Detect which cell encompasses the target text, then output its [x, y] center coordinate. 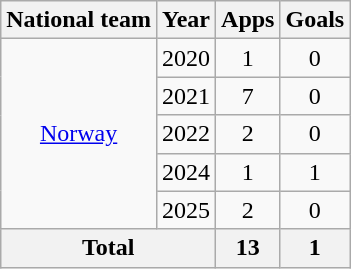
Total [108, 248]
2022 [186, 134]
National team [79, 20]
Goals [315, 20]
2024 [186, 172]
2025 [186, 210]
7 [248, 96]
2021 [186, 96]
2020 [186, 58]
Apps [248, 20]
Norway [79, 134]
Year [186, 20]
13 [248, 248]
